Locate the cell with the specified text and output its (X, Y) center coordinate. 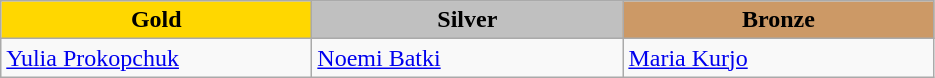
Noemi Batki (468, 58)
Bronze (778, 20)
Maria Kurjo (778, 58)
Silver (468, 20)
Gold (156, 20)
Yulia Prokopchuk (156, 58)
